Scan for the cell matching the given text and deliver its (X, Y) coordinate at center. 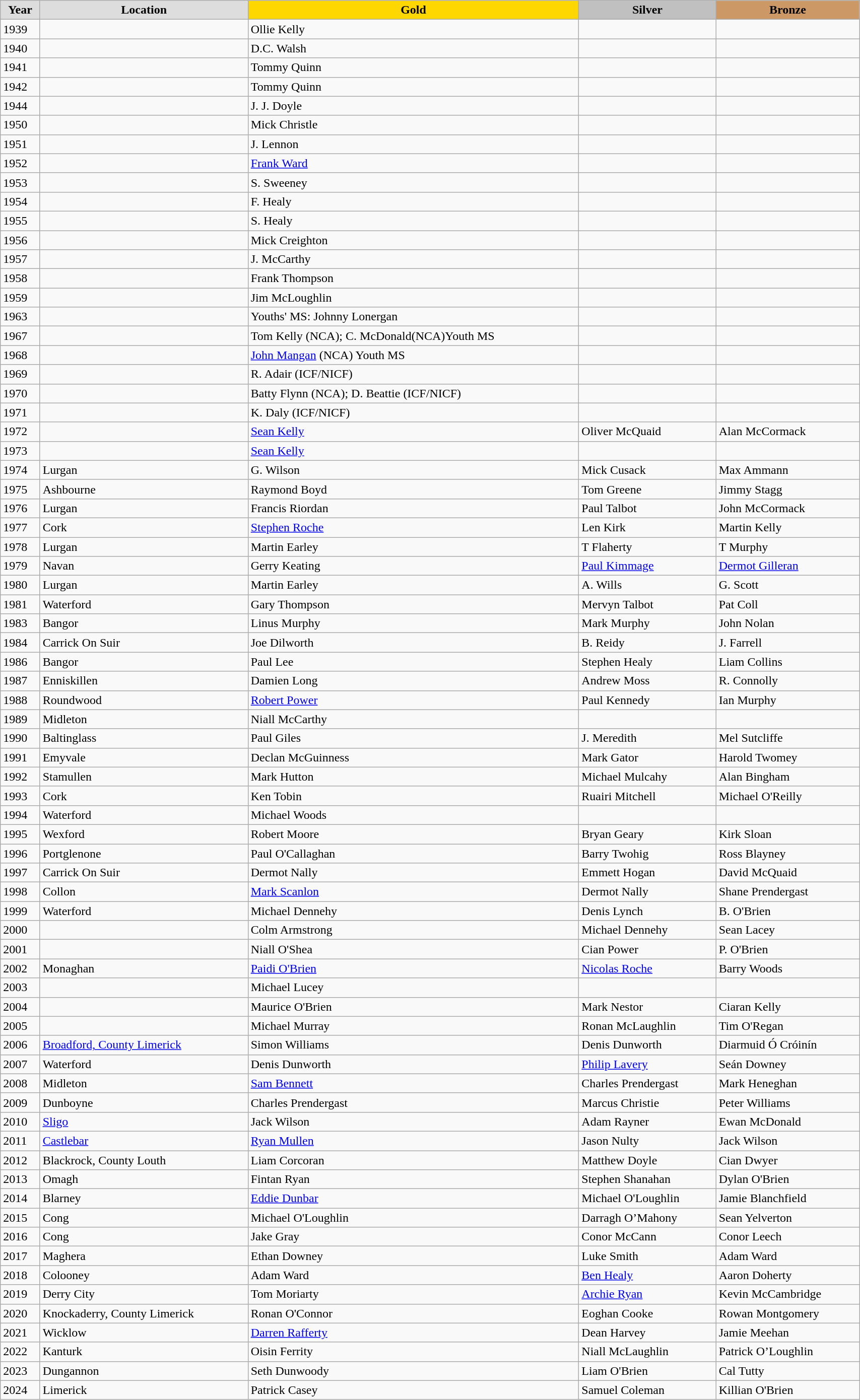
Blackrock, County Louth (144, 1160)
Castlebar (144, 1141)
B. Reidy (647, 643)
Matthew Doyle (647, 1160)
Conor Leech (787, 1237)
Pat Coll (787, 604)
1969 (20, 374)
1980 (20, 585)
1984 (20, 643)
Aaron Doherty (787, 1275)
1977 (20, 527)
Navan (144, 566)
Dunboyne (144, 1102)
G. Scott (787, 585)
John Nolan (787, 623)
1950 (20, 125)
Jason Nulty (647, 1141)
2003 (20, 988)
1944 (20, 106)
Martin Kelly (787, 527)
1939 (20, 29)
1970 (20, 393)
Conor McCann (647, 1237)
1975 (20, 489)
Paul Kennedy (647, 700)
Dermot Gilleran (787, 566)
1992 (20, 777)
Gerry Keating (413, 566)
Omagh (144, 1179)
Paul Lee (413, 662)
Francis Riordan (413, 508)
1968 (20, 355)
Oisin Ferrity (413, 1352)
2004 (20, 1007)
Ethan Downey (413, 1256)
2019 (20, 1294)
Dylan O'Brien (787, 1179)
T Murphy (787, 546)
Ronan O'Connor (413, 1313)
2007 (20, 1064)
1958 (20, 278)
Maurice O'Brien (413, 1007)
Ciaran Kelly (787, 1007)
Stamullen (144, 777)
1996 (20, 854)
Sam Bennett (413, 1083)
Wexford (144, 834)
2022 (20, 1352)
1989 (20, 719)
Emmett Hogan (647, 873)
1993 (20, 796)
Batty Flynn (NCA); D. Beattie (ICF/NICF) (413, 393)
Samuel Coleman (647, 1390)
J. Meredith (647, 738)
Marcus Christie (647, 1102)
Alan Bingham (787, 777)
1997 (20, 873)
Kirk Sloan (787, 834)
Cal Tutty (787, 1371)
2021 (20, 1333)
Tom Kelly (NCA); C. McDonald(NCA)Youth MS (413, 336)
1956 (20, 240)
Mick Creighton (413, 240)
Liam Corcoran (413, 1160)
Killian O'Brien (787, 1390)
Seán Downey (787, 1064)
Dungannon (144, 1371)
Niall McCarthy (413, 719)
Ian Murphy (787, 700)
Frank Thompson (413, 278)
Barry Woods (787, 968)
Michael Mulcahy (647, 777)
Mervyn Talbot (647, 604)
Portglenone (144, 854)
Jamie Blanchfield (787, 1199)
Ruairi Mitchell (647, 796)
2011 (20, 1141)
Stephen Healy (647, 662)
Patrick Casey (413, 1390)
F. Healy (413, 201)
Derry City (144, 1294)
Seth Dunwoody (413, 1371)
Liam Collins (787, 662)
Youths' MS: Johnny Lonergan (413, 317)
Mick Christle (413, 125)
John McCormack (787, 508)
2015 (20, 1218)
Mark Heneghan (787, 1083)
Len Kirk (647, 527)
1967 (20, 336)
2017 (20, 1256)
Kevin McCambridge (787, 1294)
Mark Murphy (647, 623)
Darren Rafferty (413, 1333)
1994 (20, 815)
Raymond Boyd (413, 489)
Bryan Geary (647, 834)
2008 (20, 1083)
2009 (20, 1102)
Paul Giles (413, 738)
Gold (413, 10)
Niall McLaughlin (647, 1352)
Alan McCormack (787, 432)
Mark Nestor (647, 1007)
Damien Long (413, 681)
2020 (20, 1313)
Michael Lucey (413, 988)
Eoghan Cooke (647, 1313)
Emyvale (144, 757)
1957 (20, 259)
1971 (20, 412)
1952 (20, 163)
R. Connolly (787, 681)
Sean Yelverton (787, 1218)
Jimmy Stagg (787, 489)
Cian Power (647, 949)
K. Daly (ICF/NICF) (413, 412)
Monaghan (144, 968)
Mark Gator (647, 757)
1983 (20, 623)
Sligo (144, 1122)
Fintan Ryan (413, 1179)
2005 (20, 1026)
John Mangan (NCA) Youth MS (413, 355)
J. J. Doyle (413, 106)
1973 (20, 451)
1974 (20, 470)
Wicklow (144, 1333)
Kanturk (144, 1352)
Jim McLoughlin (413, 298)
Stephen Shanahan (647, 1179)
2002 (20, 968)
Michael O'Reilly (787, 796)
Blarney (144, 1199)
Broadford, County Limerick (144, 1045)
Mel Sutcliffe (787, 738)
Cian Dwyer (787, 1160)
Peter Williams (787, 1102)
Andrew Moss (647, 681)
2018 (20, 1275)
1991 (20, 757)
1976 (20, 508)
David McQuaid (787, 873)
Dean Harvey (647, 1333)
2012 (20, 1160)
Silver (647, 10)
Shane Prendergast (787, 892)
Luke Smith (647, 1256)
Barry Twohig (647, 854)
A. Wills (647, 585)
Paidi O'Brien (413, 968)
Joe Dilworth (413, 643)
1941 (20, 67)
1953 (20, 182)
Frank Ward (413, 163)
1942 (20, 87)
Ollie Kelly (413, 29)
Stephen Roche (413, 527)
1972 (20, 432)
Diarmuid Ó Cróinín (787, 1045)
Baltinglass (144, 738)
1981 (20, 604)
Michael Woods (413, 815)
Sean Lacey (787, 930)
Nicolas Roche (647, 968)
Michael Murray (413, 1026)
1954 (20, 201)
Simon Williams (413, 1045)
2010 (20, 1122)
Mick Cusack (647, 470)
Archie Ryan (647, 1294)
Philip Lavery (647, 1064)
Bronze (787, 10)
Ronan McLaughlin (647, 1026)
1955 (20, 221)
Robert Power (413, 700)
1990 (20, 738)
Knockaderry, County Limerick (144, 1313)
1999 (20, 911)
J. McCarthy (413, 259)
Maghera (144, 1256)
1940 (20, 48)
2014 (20, 1199)
1979 (20, 566)
Tom Greene (647, 489)
R. Adair (ICF/NICF) (413, 374)
Year (20, 10)
Denis Lynch (647, 911)
Darragh O’Mahony (647, 1218)
2024 (20, 1390)
1978 (20, 546)
2000 (20, 930)
Mark Scanlon (413, 892)
Jake Gray (413, 1237)
Gary Thompson (413, 604)
1963 (20, 317)
Enniskillen (144, 681)
S. Healy (413, 221)
Ewan McDonald (787, 1122)
G. Wilson (413, 470)
1959 (20, 298)
Adam Rayner (647, 1122)
Ken Tobin (413, 796)
Ryan Mullen (413, 1141)
1998 (20, 892)
2001 (20, 949)
Tim O'Regan (787, 1026)
T Flaherty (647, 546)
Oliver McQuaid (647, 432)
Paul O'Callaghan (413, 854)
Collon (144, 892)
B. O'Brien (787, 911)
Rowan Montgomery (787, 1313)
Tom Moriarty (413, 1294)
J. Farrell (787, 643)
Max Ammann (787, 470)
Limerick (144, 1390)
Ross Blayney (787, 854)
Paul Talbot (647, 508)
Colm Armstrong (413, 930)
Location (144, 10)
Ashbourne (144, 489)
2016 (20, 1237)
Liam O'Brien (647, 1371)
Harold Twomey (787, 757)
1986 (20, 662)
P. O'Brien (787, 949)
Patrick O’Loughlin (787, 1352)
1988 (20, 700)
2013 (20, 1179)
Ben Healy (647, 1275)
2023 (20, 1371)
2006 (20, 1045)
Jamie Meehan (787, 1333)
Robert Moore (413, 834)
Mark Hutton (413, 777)
1951 (20, 144)
Roundwood (144, 700)
Niall O'Shea (413, 949)
1987 (20, 681)
Eddie Dunbar (413, 1199)
J. Lennon (413, 144)
Declan McGuinness (413, 757)
Paul Kimmage (647, 566)
D.C. Walsh (413, 48)
Colooney (144, 1275)
1995 (20, 834)
S. Sweeney (413, 182)
Linus Murphy (413, 623)
